Scan for the cell matching the given text and deliver its (x, y) coordinate at center. 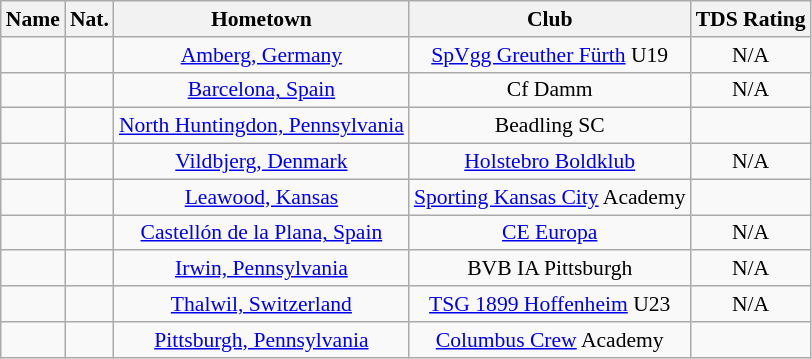
Holstebro Boldklub (550, 162)
TDS Rating (751, 19)
TSG 1899 Hoffenheim U23 (550, 304)
Sporting Kansas City Academy (550, 197)
Club (550, 19)
Thalwil, Switzerland (262, 304)
Columbus Crew Academy (550, 340)
Barcelona, Spain (262, 90)
SpVgg Greuther Fürth U19 (550, 55)
North Huntingdon, Pennsylvania (262, 126)
Leawood, Kansas (262, 197)
Amberg, Germany (262, 55)
Vildbjerg, Denmark (262, 162)
CE Europa (550, 233)
Hometown (262, 19)
Nat. (90, 19)
Cf Damm (550, 90)
Name (33, 19)
Irwin, Pennsylvania (262, 269)
Castellón de la Plana, Spain (262, 233)
Pittsburgh, Pennsylvania (262, 340)
BVB IA Pittsburgh (550, 269)
Beadling SC (550, 126)
